Locate the cell with the specified text and output its (X, Y) center coordinate. 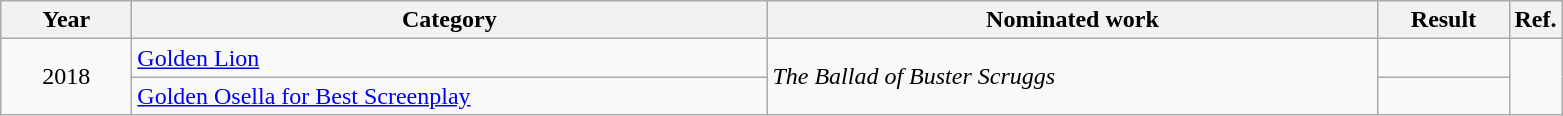
Result (1444, 20)
Nominated work (1072, 20)
Category (450, 20)
Year (66, 20)
2018 (66, 77)
Golden Lion (450, 58)
Golden Osella for Best Screenplay (450, 96)
The Ballad of Buster Scruggs (1072, 77)
Ref. (1536, 20)
